Search for the cell housing the specified text and yield its (x, y) center coordinate. 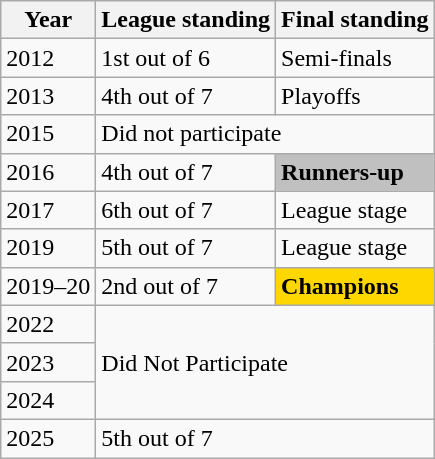
2023 (48, 362)
1st out of 6 (186, 58)
2022 (48, 324)
6th out of 7 (186, 210)
Final standing (355, 20)
2025 (48, 438)
Runners-up (355, 172)
Year (48, 20)
2013 (48, 96)
Did not participate (265, 134)
Playoffs (355, 96)
2019 (48, 248)
Did Not Participate (265, 362)
2017 (48, 210)
2024 (48, 400)
Semi-finals (355, 58)
2016 (48, 172)
2012 (48, 58)
2015 (48, 134)
Champions (355, 286)
2nd out of 7 (186, 286)
League standing (186, 20)
2019–20 (48, 286)
